For the text-containing cell, return its midpoint in [x, y] coordinate format. 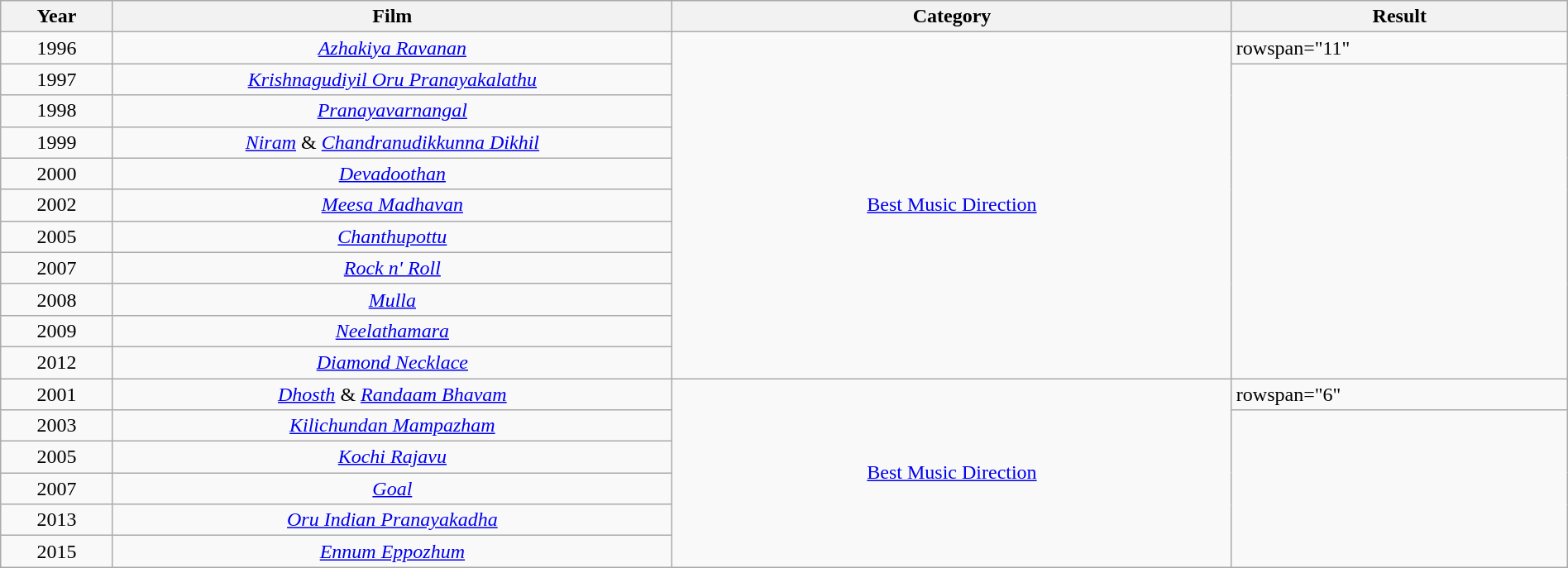
Mulla [392, 299]
Result [1399, 17]
2003 [56, 426]
2012 [56, 362]
Ennum Eppozhum [392, 551]
Pranayavarnangal [392, 111]
Dhosth & Randaam Bhavam [392, 394]
Neelathamara [392, 331]
2013 [56, 520]
Krishnagudiyil Oru Pranayakalathu [392, 79]
Devadoothan [392, 174]
2001 [56, 394]
1999 [56, 142]
2015 [56, 551]
Azhakiya Ravanan [392, 48]
Rock n' Roll [392, 268]
rowspan="6" [1399, 394]
Oru Indian Pranayakadha [392, 520]
Film [392, 17]
rowspan="11" [1399, 48]
2009 [56, 331]
1996 [56, 48]
2002 [56, 205]
1997 [56, 79]
Category [953, 17]
Chanthupottu [392, 236]
2000 [56, 174]
Goal [392, 489]
1998 [56, 111]
Niram & Chandranudikkunna Dikhil [392, 142]
Kochi Rajavu [392, 457]
2008 [56, 299]
Diamond Necklace [392, 362]
Kilichundan Mampazham [392, 426]
Meesa Madhavan [392, 205]
Year [56, 17]
